For the text-containing cell, return its midpoint in [X, Y] coordinate format. 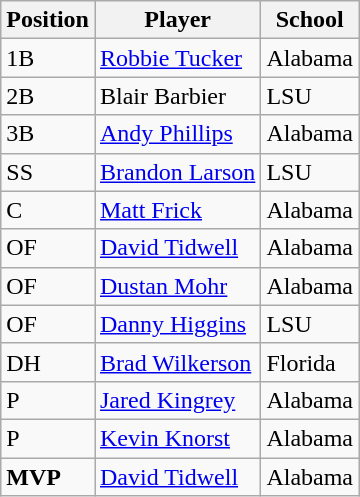
3B [48, 134]
Position [48, 20]
Kevin Knorst [177, 438]
DH [48, 362]
Danny Higgins [177, 324]
Andy Phillips [177, 134]
1B [48, 58]
Matt Frick [177, 210]
Florida [310, 362]
Dustan Mohr [177, 286]
SS [48, 172]
2B [48, 96]
Robbie Tucker [177, 58]
Brandon Larson [177, 172]
Brad Wilkerson [177, 362]
Blair Barbier [177, 96]
C [48, 210]
Jared Kingrey [177, 400]
MVP [48, 477]
Player [177, 20]
School [310, 20]
